Locate the cell with the specified text and output its [X, Y] center coordinate. 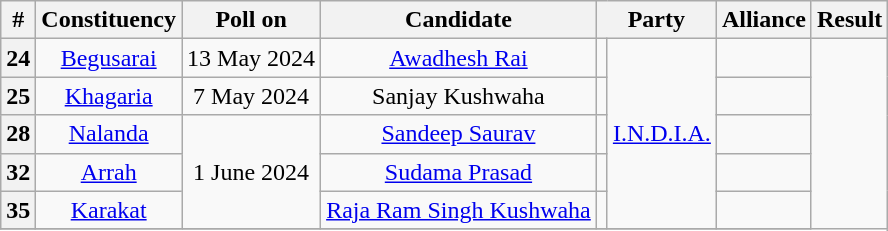
Sudama Prasad [459, 172]
Awadhesh Rai [459, 58]
Alliance [764, 20]
32 [18, 172]
Khagaria [109, 96]
Begusarai [109, 58]
13 May 2024 [252, 58]
Nalanda [109, 134]
Result [849, 20]
I.N.D.I.A. [662, 134]
Poll on [252, 20]
Raja Ram Singh Kushwaha [459, 210]
Party [656, 20]
Karakat [109, 210]
35 [18, 210]
7 May 2024 [252, 96]
28 [18, 134]
24 [18, 58]
1 June 2024 [252, 172]
Candidate [459, 20]
# [18, 20]
25 [18, 96]
Sandeep Saurav [459, 134]
Sanjay Kushwaha [459, 96]
Constituency [109, 20]
Arrah [109, 172]
